Return the [x, y] coordinate for the center point of the cell that contains the specified text.  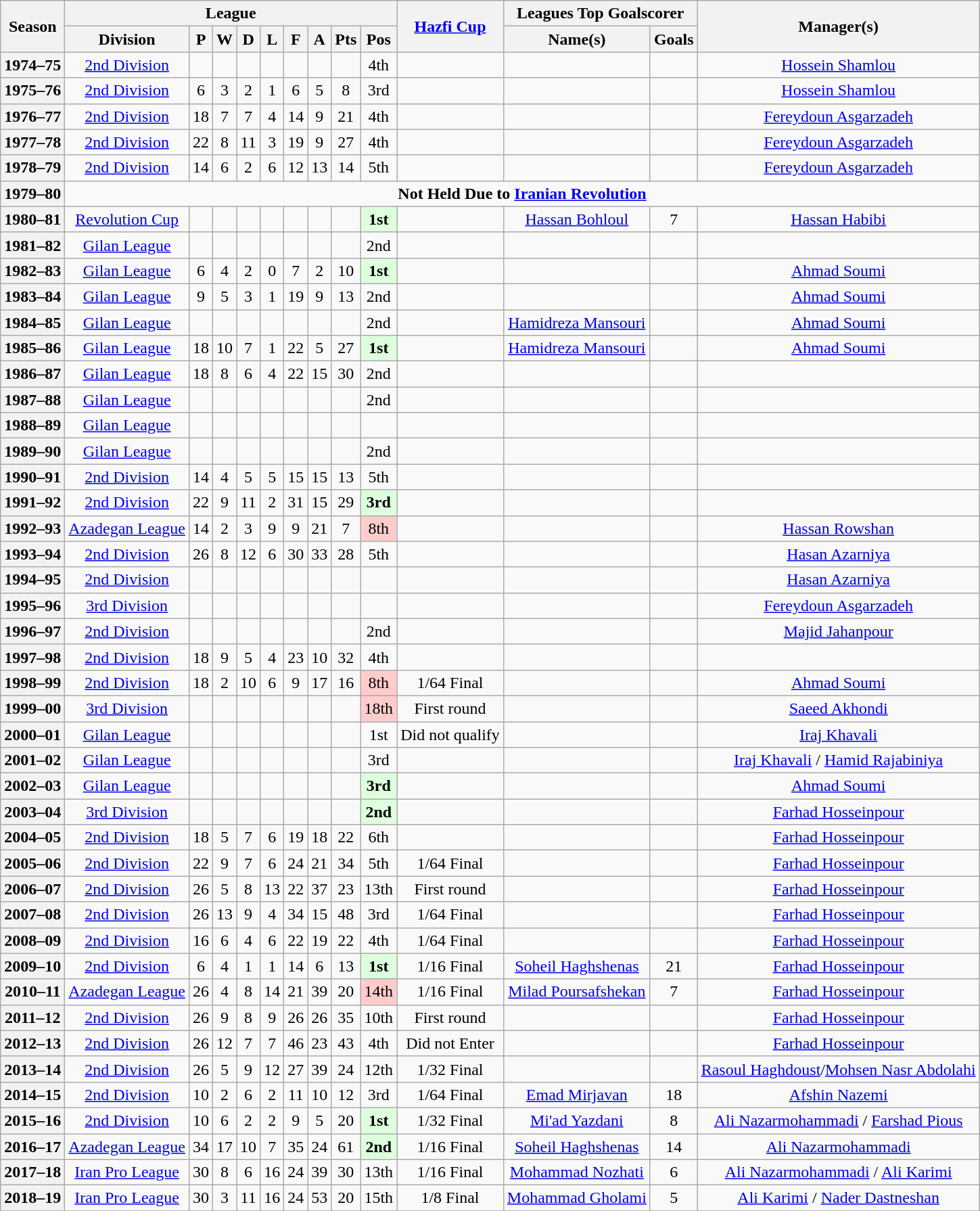
2000–01 [32, 734]
F [296, 39]
2014–15 [32, 1095]
Goals [674, 39]
Revolution Cup [127, 219]
1/8 Final [450, 1198]
Saeed Akhondi [839, 708]
Afshin Nazemi [839, 1095]
1983–84 [32, 296]
Pts [346, 39]
1987–88 [32, 400]
2010–11 [32, 992]
6th [379, 838]
15th [379, 1198]
43 [346, 1043]
2013–14 [32, 1069]
2004–05 [32, 838]
Pos [379, 39]
P [200, 39]
2011–12 [32, 1018]
1994–95 [32, 580]
1996–97 [32, 631]
1985–86 [32, 348]
Hassan Rowshan [839, 528]
2009–10 [32, 966]
Hassan Habibi [839, 219]
Mohammad Gholami [576, 1198]
14th [379, 992]
1989–90 [32, 451]
1977–78 [32, 142]
29 [346, 503]
Iraj Khavali / Hamid Rajabiniya [839, 760]
2008–09 [32, 940]
2017–18 [32, 1172]
1975–76 [32, 91]
Ali Nazarmohammadi [839, 1147]
Not Held Due to Iranian Revolution [522, 193]
Milad Poursafshekan [576, 992]
Ali Karimi / Nader Dastneshan [839, 1198]
2002–03 [32, 786]
Division [127, 39]
2018–19 [32, 1198]
2007–08 [32, 915]
33 [319, 554]
0 [272, 271]
28 [346, 554]
1992–93 [32, 528]
1999–00 [32, 708]
37 [319, 889]
Mohammad Nozhati [576, 1172]
W [225, 39]
2016–17 [32, 1147]
L [272, 39]
18th [379, 708]
Emad Mirjavan [576, 1095]
2015–16 [32, 1120]
2001–02 [32, 760]
1990–91 [32, 477]
2006–07 [32, 889]
1998–99 [32, 683]
D [249, 39]
Iraj Khavali [839, 734]
1974–75 [32, 65]
Rasoul Haghdoust/Mohsen Nasr Abdolahi [839, 1069]
1988–89 [32, 426]
Mi'ad Yazdani [576, 1120]
Season [32, 26]
1995–96 [32, 605]
1997–98 [32, 657]
53 [319, 1198]
1978–79 [32, 168]
1984–85 [32, 323]
10th [379, 1018]
1982–83 [32, 271]
61 [346, 1147]
48 [346, 915]
1980–81 [32, 219]
Did not Enter [450, 1043]
League [231, 14]
2003–04 [32, 812]
46 [296, 1043]
Leagues Top Goalscorer [601, 14]
A [319, 39]
Ali Nazarmohammadi / Ali Karimi [839, 1172]
32 [346, 657]
1991–92 [32, 503]
Did not qualify [450, 734]
1976–77 [32, 116]
2012–13 [32, 1043]
12th [379, 1069]
Hazfi Cup [450, 26]
Majid Jahanpour [839, 631]
Ali Nazarmohammadi / Farshad Pious [839, 1120]
2005–06 [32, 863]
1986–87 [32, 374]
Hassan Bohloul [576, 219]
Manager(s) [839, 26]
31 [296, 503]
1993–94 [32, 554]
Name(s) [576, 39]
1981–82 [32, 245]
1979–80 [32, 193]
